For the text-containing cell, return its midpoint in (X, Y) coordinate format. 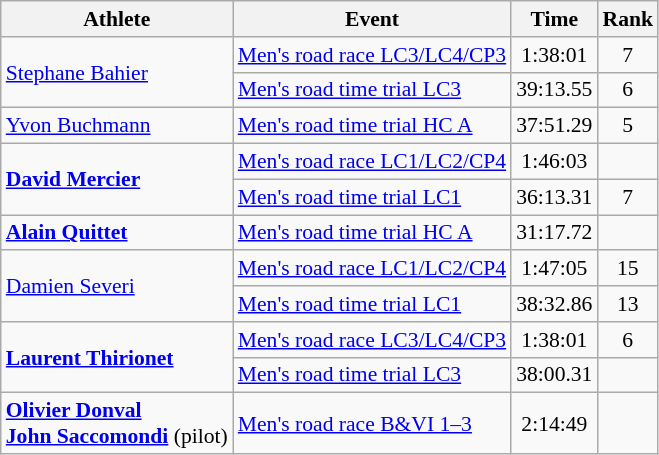
1:46:03 (554, 162)
Olivier Donval John Saccomondi (pilot) (117, 424)
39:13.55 (554, 90)
Event (372, 19)
Alain Quittet (117, 233)
David Mercier (117, 180)
37:51.29 (554, 126)
Rank (628, 19)
Athlete (117, 19)
Laurent Thirionet (117, 358)
13 (628, 304)
38:00.31 (554, 375)
Yvon Buchmann (117, 126)
2:14:49 (554, 424)
Stephane Bahier (117, 72)
31:17.72 (554, 233)
Time (554, 19)
36:13.31 (554, 197)
Damien Severi (117, 286)
1:47:05 (554, 269)
Men's road race B&VI 1–3 (372, 424)
15 (628, 269)
5 (628, 126)
38:32.86 (554, 304)
